Determine the [X, Y] coordinate at the center of the cell enclosing the given text.  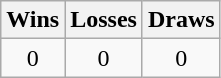
Losses [104, 20]
Wins [33, 20]
Draws [181, 20]
